Detect which cell encompasses the target text, then output its (x, y) center coordinate. 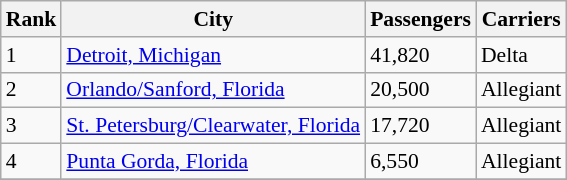
Rank (32, 19)
Orlando/Sanford, Florida (213, 90)
17,720 (420, 126)
Passengers (420, 19)
4 (32, 162)
2 (32, 90)
Detroit, Michigan (213, 55)
Carriers (521, 19)
41,820 (420, 55)
Punta Gorda, Florida (213, 162)
St. Petersburg/Clearwater, Florida (213, 126)
6,550 (420, 162)
1 (32, 55)
Delta (521, 55)
3 (32, 126)
City (213, 19)
20,500 (420, 90)
